Scan for the cell matching the given text and deliver its [X, Y] coordinate at center. 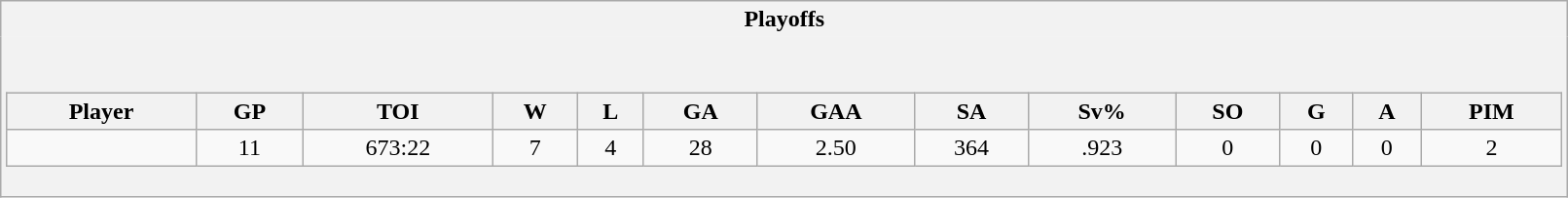
A [1386, 111]
W [535, 111]
2.50 [835, 148]
G [1316, 111]
.923 [1102, 148]
L [610, 111]
Player [101, 111]
PIM [1491, 111]
4 [610, 148]
28 [701, 148]
2 [1491, 148]
SA [971, 111]
GA [701, 111]
Player GP TOI W L GA GAA SA Sv% SO G A PIM 11 673:22 7 4 28 2.50 364 .923 0 0 0 2 [784, 117]
Playoffs [784, 20]
TOI [398, 111]
673:22 [398, 148]
364 [971, 148]
SO [1228, 111]
7 [535, 148]
GP [249, 111]
GAA [835, 111]
11 [249, 148]
Sv% [1102, 111]
